Determine the (x, y) coordinate at the center of the cell enclosing the given text.  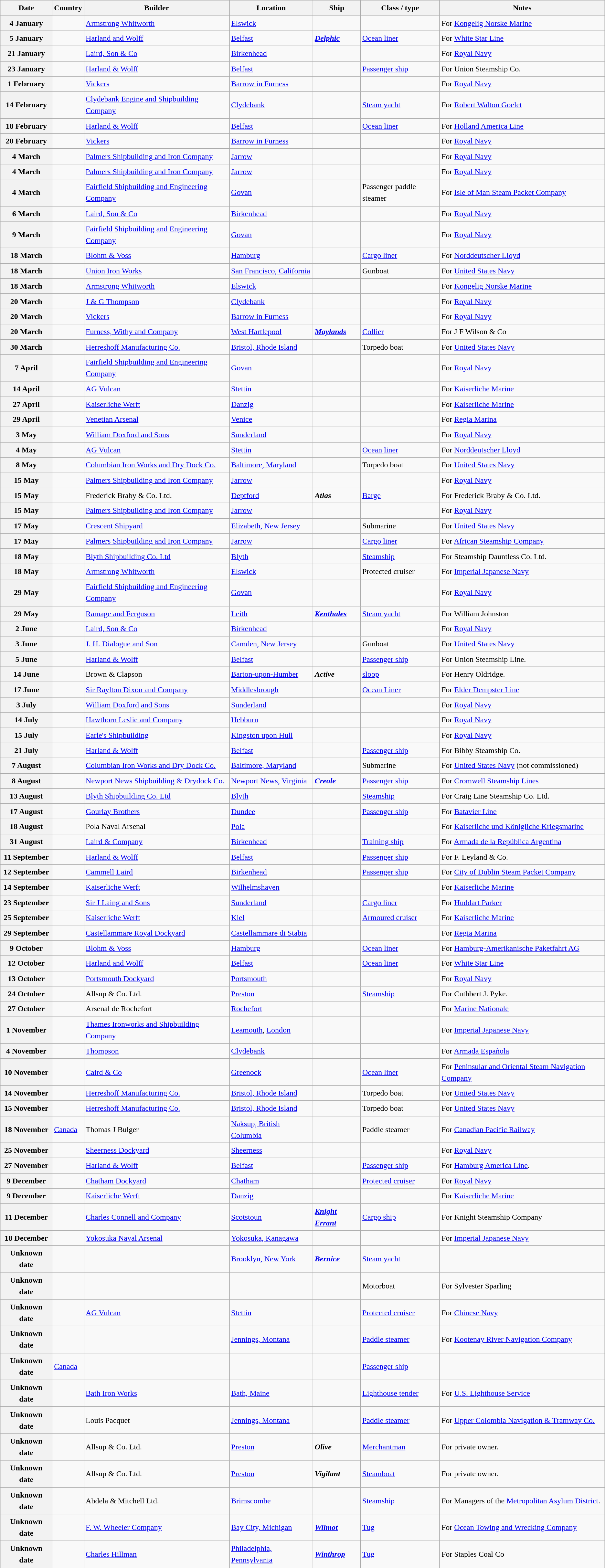
5 June (27, 659)
For Managers of the Metropolitan Asylum District. (522, 1501)
Sheerness Dockyard (157, 1150)
14 July (27, 720)
Cammell Laird (157, 872)
Brooklyn, New York (271, 1259)
10 November (27, 1072)
Wilmot (337, 1527)
4 November (27, 1051)
3 July (27, 705)
Bernice (337, 1259)
Greenock (271, 1072)
Sir J Laing and Sons (157, 902)
Date (27, 8)
For F. Leyland & Co. (522, 857)
14 June (27, 674)
Thompson (157, 1051)
Class / type (400, 8)
Ship (337, 8)
For Cromwell Steamship Lines (522, 781)
21 January (27, 54)
Collier (400, 332)
7 August (27, 766)
27 October (27, 1009)
Delphic (337, 38)
4 January (27, 23)
Union Iron Works (157, 271)
For Marine Nationale (522, 1009)
For Holland America Line (522, 126)
1 November (27, 1030)
For Hamburg-Amerikanische Paketfahrt AG (522, 948)
Charles Connell and Company (157, 1217)
Newport News, Virginia (271, 781)
8 August (27, 781)
Bath Iron Works (157, 1393)
Location (271, 8)
Country (68, 8)
For Robert Walton Goelet (522, 105)
15 November (27, 1108)
18 February (27, 126)
Portsmouth Dockyard (157, 979)
Chatham Dockyard (157, 1181)
For William Johnston (522, 613)
J. H. Dialogue and Son (157, 644)
Kingston upon Hull (271, 736)
Armoured cruiser (400, 918)
Passenger paddle steamer (400, 193)
For United States Navy (not commissioned) (522, 766)
San Francisco, California (271, 271)
Winthrop (337, 1554)
6 March (27, 214)
Laird & Company (157, 842)
18 August (27, 827)
For U.S. Lighthouse Service (522, 1393)
Pola (271, 827)
Creole (337, 781)
1 February (27, 84)
For Frederick Braby & Co. Ltd. (522, 496)
29 September (27, 933)
Yokosuka Naval Arsenal (157, 1238)
20 February (27, 141)
For Union Steamship Line. (522, 659)
For Upper Colombia Navigation & Tramway Co. (522, 1420)
23 September (27, 902)
Knight Errant (337, 1217)
25 September (27, 918)
For African Steamship Company (522, 541)
Active (337, 674)
Scotstoun (271, 1217)
J & G Thompson (157, 301)
Bath, Maine (271, 1393)
Clydebank Engine and Shipbuilding Company (157, 105)
Ocean Liner (400, 690)
18 November (27, 1129)
For Union Steamship Co. (522, 69)
Motorboat (400, 1286)
For Craig Line Steamship Co. Ltd. (522, 796)
21 July (27, 750)
Thames Ironworks and Shipbuilding Company (157, 1030)
Portsmouth (271, 979)
Ramage and Ferguson (157, 613)
For J F Wilson & Co (522, 332)
11 September (27, 857)
Camden, New Jersey (271, 644)
For Peninsular and Oriental Steam Navigation Company (522, 1072)
3 June (27, 644)
Training ship (400, 842)
Dundee (271, 811)
14 February (27, 105)
4 May (27, 450)
For Isle of Man Steam Packet Company (522, 193)
Merchantman (400, 1447)
7 April (27, 368)
Yokosuka, Kanagawa (271, 1238)
29 April (27, 419)
8 May (27, 465)
Barton-upon-Humber (271, 674)
Bay City, Michigan (271, 1527)
Atlas (337, 496)
9 October (27, 948)
9 March (27, 235)
Notes (522, 8)
27 April (27, 404)
Cargo ship (400, 1217)
2 June (27, 629)
Rochefort (271, 1009)
Middlesbrough (271, 690)
13 August (27, 796)
Olive (337, 1447)
Hawthorn Leslie and Company (157, 720)
Arsenal de Rochefort (157, 1009)
Maylands (337, 332)
For Sylvester Sparling (522, 1286)
Gourlay Brothers (157, 811)
Philadelphia, Pennsylvania (271, 1554)
For Chinese Navy (522, 1313)
F. W. Wheeler Company (157, 1527)
15 July (27, 736)
Castellammare di Stabia (271, 933)
Kenthales (337, 613)
30 March (27, 347)
For Kootenay River Navigation Company (522, 1340)
12 October (27, 963)
Venice (271, 419)
Vigilant (337, 1474)
For City of Dublin Steam Packet Company (522, 872)
For Huddart Parker (522, 902)
Frederick Braby & Co. Ltd. (157, 496)
For Bibby Steamship Co. (522, 750)
West Hartlepool (271, 332)
Crescent Shipyard (157, 526)
For Canadian Pacific Railway (522, 1129)
23 January (27, 69)
Charles Hillman (157, 1554)
25 November (27, 1150)
Steamboat (400, 1474)
Naksup, British Columbia (271, 1129)
14 April (27, 389)
For Steamship Dauntless Co. Ltd. (522, 556)
For Batavier Line (522, 811)
Sir Raylton Dixon and Company (157, 690)
Venetian Arsenal (157, 419)
For Ocean Towing and Wrecking Company (522, 1527)
For Hamburg America Line. (522, 1165)
Deptford (271, 496)
17 August (27, 811)
Brown & Clapson (157, 674)
For Henry Oldridge. (522, 674)
Newport News Shipbuilding & Drydock Co. (157, 781)
11 December (27, 1217)
For Elder Dempster Line (522, 690)
Earle's Shipbuilding (157, 736)
Chatham (271, 1181)
3 May (27, 434)
14 September (27, 887)
Brimscombe (271, 1501)
14 November (27, 1093)
Hebburn (271, 720)
31 August (27, 842)
17 June (27, 690)
Lighthouse tender (400, 1393)
Caird & Co (157, 1072)
Wilhelmshaven (271, 887)
12 September (27, 872)
Builder (157, 8)
For Kaiserliche und Königliche Kriegsmarine (522, 827)
Barge (400, 496)
27 November (27, 1165)
Leith (271, 613)
Thomas J Bulger (157, 1129)
Kiel (271, 918)
sloop (400, 674)
For Knight Steamship Company (522, 1217)
Abdela & Mitchell Ltd. (157, 1501)
Sheerness (271, 1150)
5 January (27, 38)
For Cuthbert J. Pyke. (522, 994)
For Armada Española (522, 1051)
For Staples Coal Co (522, 1554)
Leamouth, London (271, 1030)
Pola Naval Arsenal (157, 827)
24 October (27, 994)
18 December (27, 1238)
13 October (27, 979)
Louis Pacquet (157, 1420)
Elizabeth, New Jersey (271, 526)
For Armada de la República Argentina (522, 842)
Castellammare Royal Dockyard (157, 933)
Furness, Withy and Company (157, 332)
